For the text-containing cell, return its midpoint in [x, y] coordinate format. 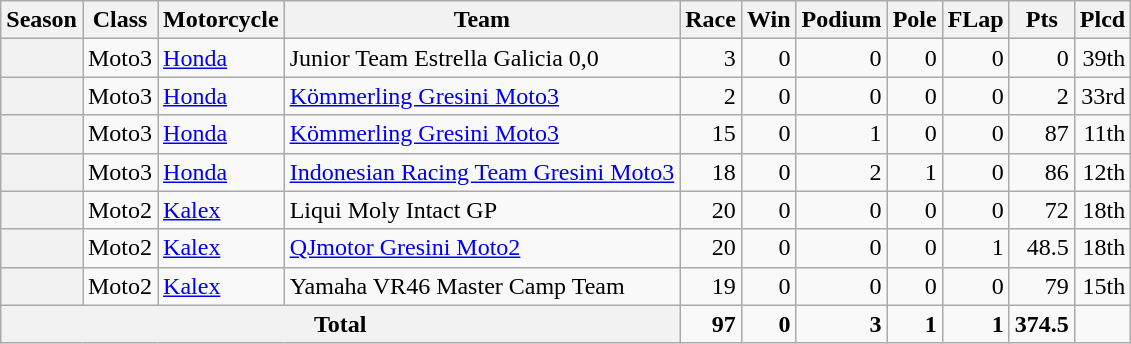
19 [711, 286]
Podium [842, 20]
Pts [1042, 20]
374.5 [1042, 324]
QJmotor Gresini Moto2 [482, 248]
Motorcycle [222, 20]
48.5 [1042, 248]
Race [711, 20]
12th [1102, 172]
18 [711, 172]
Indonesian Racing Team Gresini Moto3 [482, 172]
79 [1042, 286]
Pole [914, 20]
Season [42, 20]
Class [120, 20]
Plcd [1102, 20]
FLap [976, 20]
Junior Team Estrella Galicia 0,0 [482, 58]
Team [482, 20]
97 [711, 324]
15th [1102, 286]
15 [711, 134]
39th [1102, 58]
33rd [1102, 96]
11th [1102, 134]
Win [768, 20]
Liqui Moly Intact GP [482, 210]
86 [1042, 172]
Yamaha VR46 Master Camp Team [482, 286]
87 [1042, 134]
72 [1042, 210]
Total [340, 324]
